Find where the given text appears and provide that cell's center as (x, y) coordinate. 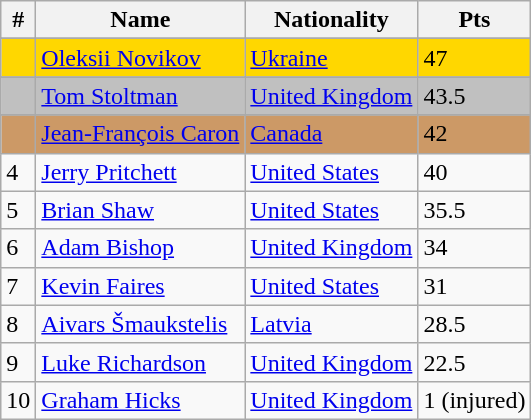
Tom Stoltman (140, 96)
Brian Shaw (140, 210)
28.5 (474, 324)
22.5 (474, 362)
Jerry Pritchett (140, 172)
42 (474, 134)
40 (474, 172)
10 (18, 400)
1 (injured) (474, 400)
4 (18, 172)
Latvia (332, 324)
Name (140, 20)
# (18, 20)
Aivars Šmaukstelis (140, 324)
43.5 (474, 96)
Adam Bishop (140, 248)
Kevin Faires (140, 286)
47 (474, 58)
9 (18, 362)
Oleksii Novikov (140, 58)
Graham Hicks (140, 400)
Canada (332, 134)
35.5 (474, 210)
Pts (474, 20)
Ukraine (332, 58)
31 (474, 286)
8 (18, 324)
7 (18, 286)
34 (474, 248)
Nationality (332, 20)
5 (18, 210)
Luke Richardson (140, 362)
6 (18, 248)
Jean-François Caron (140, 134)
